Identify which cell holds the provided text, then report its (x, y) central coordinate. 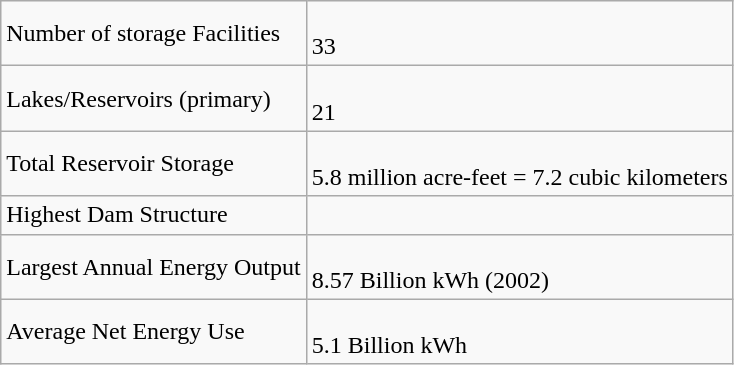
8.57 Billion kWh (2002) (520, 266)
33 (520, 34)
Lakes/Reservoirs (primary) (154, 98)
5.1 Billion kWh (520, 332)
Total Reservoir Storage (154, 164)
5.8 million acre-feet = 7.2 cubic kilometers (520, 164)
Number of storage Facilities (154, 34)
21 (520, 98)
Highest Dam Structure (154, 215)
Average Net Energy Use (154, 332)
Largest Annual Energy Output (154, 266)
